Identify which cell holds the provided text, then report its [x, y] central coordinate. 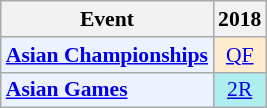
Asian Games [107, 90]
2018 [240, 19]
QF [240, 55]
Event [107, 19]
Asian Championships [107, 55]
2R [240, 90]
